From the cell containing the given text, extract its center point as (x, y) coordinate. 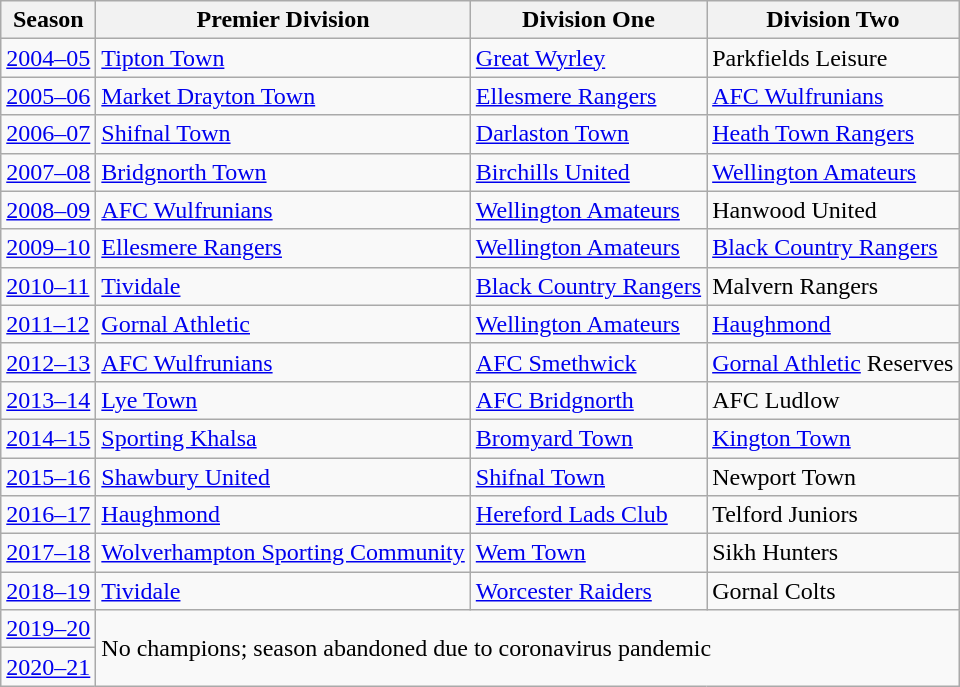
Great Wyrley (588, 58)
Premier Division (283, 20)
2013–14 (48, 400)
Wem Town (588, 553)
2010–11 (48, 286)
2008–09 (48, 210)
2017–18 (48, 553)
2005–06 (48, 96)
Malvern Rangers (833, 286)
AFC Smethwick (588, 362)
Gornal Colts (833, 591)
2011–12 (48, 324)
Heath Town Rangers (833, 134)
2007–08 (48, 172)
2015–16 (48, 477)
Sikh Hunters (833, 553)
2019–20 (48, 629)
Tipton Town (283, 58)
Bridgnorth Town (283, 172)
Hereford Lads Club (588, 515)
Wolverhampton Sporting Community (283, 553)
Shawbury United (283, 477)
No champions; season abandoned due to coronavirus pandemic (528, 648)
Parkfields Leisure (833, 58)
Bromyard Town (588, 438)
2016–17 (48, 515)
Hanwood United (833, 210)
Newport Town (833, 477)
2009–10 (48, 248)
Division One (588, 20)
Darlaston Town (588, 134)
Worcester Raiders (588, 591)
Division Two (833, 20)
Lye Town (283, 400)
Telford Juniors (833, 515)
2012–13 (48, 362)
Sporting Khalsa (283, 438)
2020–21 (48, 667)
AFC Bridgnorth (588, 400)
Birchills United (588, 172)
AFC Ludlow (833, 400)
Season (48, 20)
2004–05 (48, 58)
Gornal Athletic Reserves (833, 362)
2018–19 (48, 591)
2014–15 (48, 438)
Kington Town (833, 438)
Gornal Athletic (283, 324)
Market Drayton Town (283, 96)
2006–07 (48, 134)
